From the cell containing the given text, extract its center point as [x, y] coordinate. 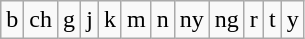
j [90, 20]
n [162, 20]
ny [192, 20]
ng [226, 20]
t [272, 20]
ch [41, 20]
m [136, 20]
k [110, 20]
r [254, 20]
y [292, 20]
g [70, 20]
b [12, 20]
